For the text-containing cell, return its midpoint in [X, Y] coordinate format. 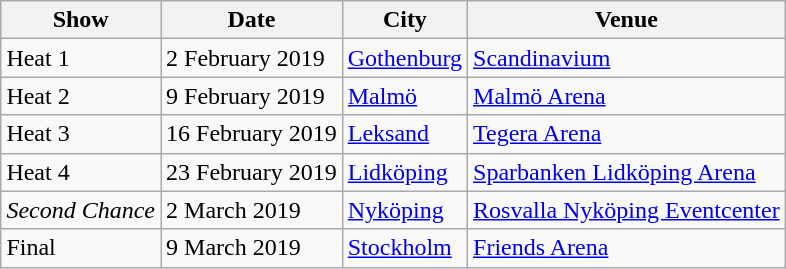
Malmö Arena [627, 96]
Scandinavium [627, 58]
Nyköping [404, 210]
Show [81, 20]
2 March 2019 [252, 210]
Heat 2 [81, 96]
Final [81, 248]
Friends Arena [627, 248]
2 February 2019 [252, 58]
Stockholm [404, 248]
Sparbanken Lidköping Arena [627, 172]
16 February 2019 [252, 134]
Rosvalla Nyköping Eventcenter [627, 210]
Heat 3 [81, 134]
Heat 1 [81, 58]
Heat 4 [81, 172]
9 February 2019 [252, 96]
Gothenburg [404, 58]
9 March 2019 [252, 248]
Leksand [404, 134]
Tegera Arena [627, 134]
Lidköping [404, 172]
Second Chance [81, 210]
City [404, 20]
Date [252, 20]
23 February 2019 [252, 172]
Malmö [404, 96]
Venue [627, 20]
